For the text-containing cell, return its midpoint in [X, Y] coordinate format. 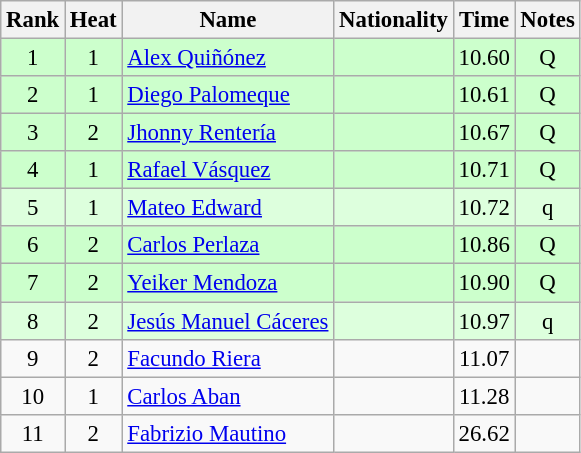
Alex Quiñónez [228, 58]
11 [33, 433]
Carlos Perlaza [228, 245]
11.28 [484, 396]
10.86 [484, 245]
5 [33, 208]
Name [228, 20]
Facundo Riera [228, 358]
Jhonny Rentería [228, 133]
Fabrizio Mautino [228, 433]
8 [33, 321]
10.97 [484, 321]
Jesús Manuel Cáceres [228, 321]
Notes [548, 20]
10.90 [484, 283]
6 [33, 245]
26.62 [484, 433]
Yeiker Mendoza [228, 283]
10.60 [484, 58]
4 [33, 170]
Carlos Aban [228, 396]
11.07 [484, 358]
9 [33, 358]
10.72 [484, 208]
10.61 [484, 95]
3 [33, 133]
Mateo Edward [228, 208]
10.71 [484, 170]
Time [484, 20]
7 [33, 283]
10.67 [484, 133]
Heat [94, 20]
Rafael Vásquez [228, 170]
10 [33, 396]
Rank [33, 20]
Nationality [394, 20]
Diego Palomeque [228, 95]
